Scan for the cell matching the given text and deliver its [X, Y] coordinate at center. 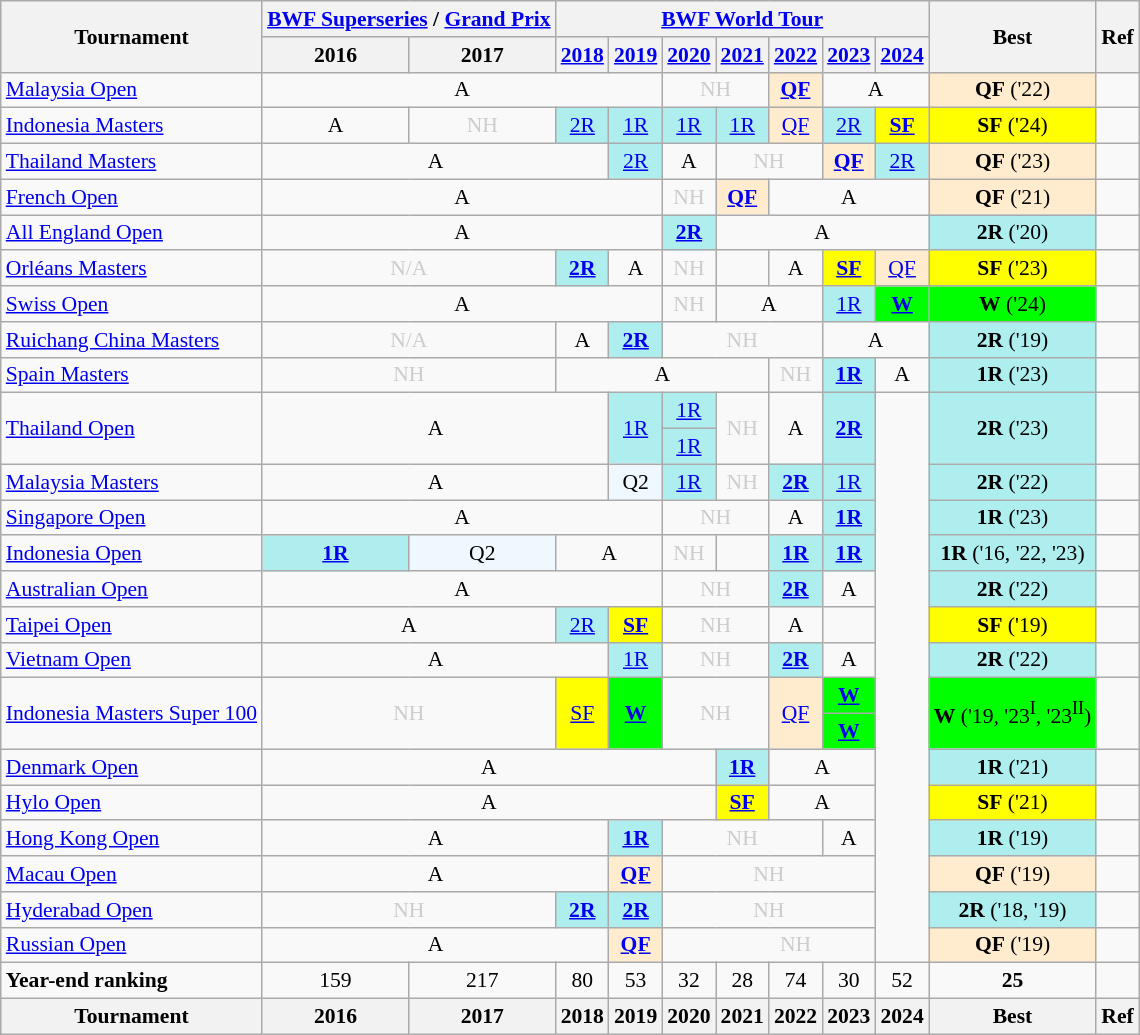
QF ('23) [1013, 162]
BWF Superseries / Grand Prix [409, 19]
QF ('22) [1013, 90]
Taipei Open [132, 625]
Indonesia Open [132, 554]
25 [1013, 981]
Thailand Masters [132, 162]
74 [796, 981]
2R ('19) [1013, 340]
BWF World Tour [742, 19]
Hylo Open [132, 803]
SF ('19) [1013, 625]
80 [582, 981]
Malaysia Masters [132, 482]
SF ('24) [1013, 126]
QF ('21) [1013, 197]
W ('24) [1013, 304]
SF ('21) [1013, 803]
Vietnam Open [132, 660]
Singapore Open [132, 518]
Spain Masters [132, 375]
2R ('18, '19) [1013, 910]
All England Open [132, 233]
Hyderabad Open [132, 910]
Indonesia Masters [132, 126]
159 [336, 981]
217 [482, 981]
2R ('20) [1013, 233]
1R ('19) [1013, 839]
Hong Kong Open [132, 839]
Ruichang China Masters [132, 340]
Orléans Masters [132, 269]
1R ('21) [1013, 767]
30 [848, 981]
2R ('23) [1013, 428]
32 [688, 981]
SF ('23) [1013, 269]
French Open [132, 197]
52 [902, 981]
Russian Open [132, 945]
Thailand Open [132, 428]
W ('19, '23I, '23II) [1013, 714]
Year-end ranking [132, 981]
Indonesia Masters Super 100 [132, 714]
28 [742, 981]
Denmark Open [132, 767]
Macau Open [132, 874]
Australian Open [132, 589]
53 [636, 981]
1R ('16, '22, '23) [1013, 554]
Malaysia Open [132, 90]
Swiss Open [132, 304]
